Output the (X, Y) coordinate of the center of the cell containing the given text.  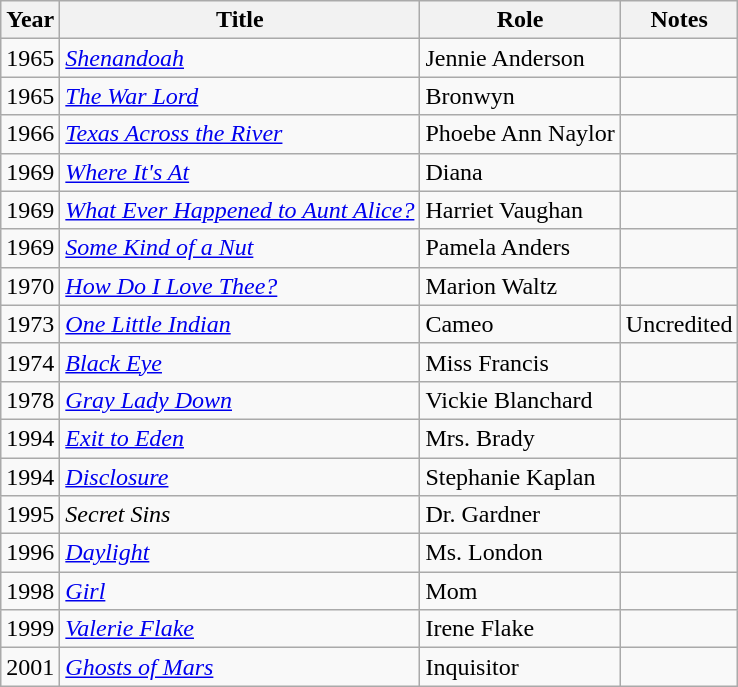
Ghosts of Mars (240, 667)
Inquisitor (520, 667)
Vickie Blanchard (520, 400)
Stephanie Kaplan (520, 477)
Shenandoah (240, 58)
Harriet Vaughan (520, 210)
Phoebe Ann Naylor (520, 134)
Valerie Flake (240, 629)
Exit to Eden (240, 438)
Diana (520, 172)
Year (30, 20)
1970 (30, 286)
Dr. Gardner (520, 515)
Jennie Anderson (520, 58)
Mrs. Brady (520, 438)
1999 (30, 629)
How Do I Love Thee? (240, 286)
Secret Sins (240, 515)
Marion Waltz (520, 286)
Disclosure (240, 477)
1966 (30, 134)
1998 (30, 591)
Black Eye (240, 362)
2001 (30, 667)
Some Kind of a Nut (240, 248)
One Little Indian (240, 324)
Role (520, 20)
Cameo (520, 324)
Uncredited (679, 324)
Mom (520, 591)
Miss Francis (520, 362)
Texas Across the River (240, 134)
1996 (30, 553)
What Ever Happened to Aunt Alice? (240, 210)
Bronwyn (520, 96)
1978 (30, 400)
Where It's At (240, 172)
1995 (30, 515)
Girl (240, 591)
Daylight (240, 553)
The War Lord (240, 96)
1973 (30, 324)
1974 (30, 362)
Notes (679, 20)
Pamela Anders (520, 248)
Title (240, 20)
Irene Flake (520, 629)
Gray Lady Down (240, 400)
Ms. London (520, 553)
